Capture the cell that displays the provided text and extract its [X, Y] central coordinate. 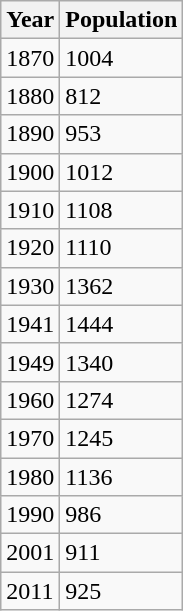
1930 [30, 286]
Population [122, 20]
1920 [30, 248]
2011 [30, 591]
2001 [30, 553]
1949 [30, 362]
1340 [122, 362]
1444 [122, 324]
1012 [122, 172]
1110 [122, 248]
1910 [30, 210]
1880 [30, 96]
953 [122, 134]
1990 [30, 515]
1274 [122, 400]
1970 [30, 438]
1870 [30, 58]
1362 [122, 286]
1900 [30, 172]
1941 [30, 324]
1136 [122, 477]
1108 [122, 210]
Year [30, 20]
1980 [30, 477]
1004 [122, 58]
1890 [30, 134]
1960 [30, 400]
911 [122, 553]
1245 [122, 438]
986 [122, 515]
925 [122, 591]
812 [122, 96]
